Identify which cell holds the provided text, then report its [X, Y] central coordinate. 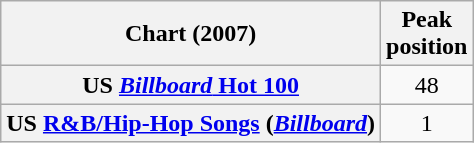
US R&B/Hip-Hop Songs (Billboard) [191, 123]
1 [427, 123]
Chart (2007) [191, 34]
Peakposition [427, 34]
US Billboard Hot 100 [191, 85]
48 [427, 85]
